Extract the [x, y] coordinate from the center of the cell holding the provided text.  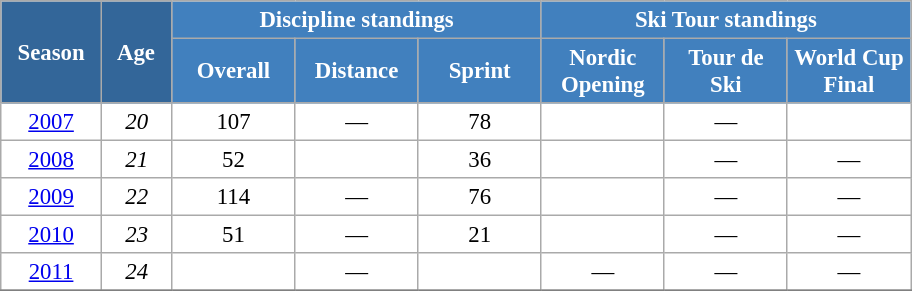
23 [136, 235]
World CupFinal [848, 72]
2010 [52, 235]
Age [136, 52]
2008 [52, 160]
2007 [52, 122]
52 [234, 160]
114 [234, 197]
107 [234, 122]
Distance [356, 72]
20 [136, 122]
Overall [234, 72]
Tour deSki [726, 72]
78 [480, 122]
2009 [52, 197]
76 [480, 197]
Discipline standings [356, 20]
NordicOpening [602, 72]
36 [480, 160]
51 [234, 235]
Season [52, 52]
Ski Tour standings [726, 20]
22 [136, 197]
Sprint [480, 72]
